Return (X, Y) of the center of cell containing provided text 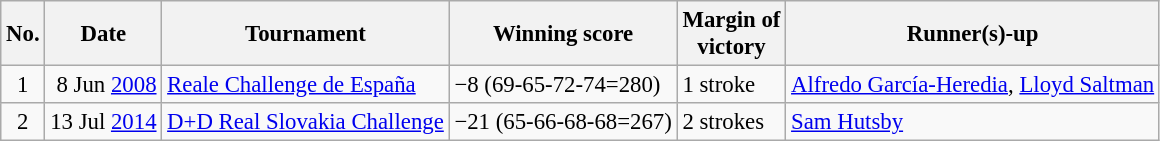
8 Jun 2008 (104, 85)
Margin ofvictory (732, 34)
Tournament (306, 34)
−21 (65-66-68-68=267) (563, 122)
Alfredo García-Heredia, Lloyd Saltman (973, 85)
1 (23, 85)
−8 (69-65-72-74=280) (563, 85)
Reale Challenge de España (306, 85)
13 Jul 2014 (104, 122)
Winning score (563, 34)
Date (104, 34)
Runner(s)-up (973, 34)
2 strokes (732, 122)
No. (23, 34)
Sam Hutsby (973, 122)
1 stroke (732, 85)
2 (23, 122)
D+D Real Slovakia Challenge (306, 122)
